Find where the given text appears and provide that cell's center as (X, Y) coordinate. 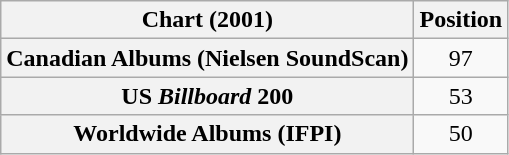
53 (461, 96)
Chart (2001) (208, 20)
Worldwide Albums (IFPI) (208, 134)
Canadian Albums (Nielsen SoundScan) (208, 58)
US Billboard 200 (208, 96)
Position (461, 20)
50 (461, 134)
97 (461, 58)
